Pinpoint the cell where the given text exists, returning its (x, y) midpoint coordinate. 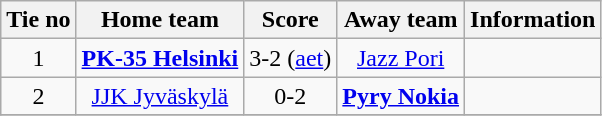
0-2 (290, 96)
PK-35 Helsinki (160, 58)
3-2 (aet) (290, 58)
JJK Jyväskylä (160, 96)
Away team (401, 20)
Information (533, 20)
Jazz Pori (401, 58)
1 (38, 58)
2 (38, 96)
Tie no (38, 20)
Home team (160, 20)
Score (290, 20)
Pyry Nokia (401, 96)
